Locate the cell with the specified text and output its (x, y) center coordinate. 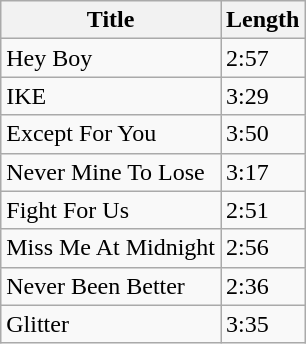
Title (111, 20)
Never Been Better (111, 286)
2:57 (263, 58)
Fight For Us (111, 210)
3:29 (263, 96)
Miss Me At Midnight (111, 248)
Glitter (111, 324)
Except For You (111, 134)
IKE (111, 96)
3:50 (263, 134)
2:36 (263, 286)
3:35 (263, 324)
Never Mine To Lose (111, 172)
Length (263, 20)
2:56 (263, 248)
3:17 (263, 172)
Hey Boy (111, 58)
2:51 (263, 210)
